Identify which cell holds the provided text, then report its (X, Y) central coordinate. 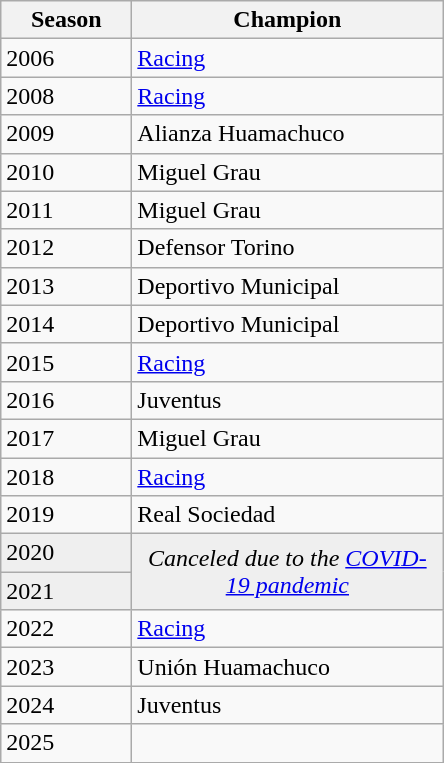
2024 (66, 705)
Alianza Huamachuco (288, 134)
2021 (66, 591)
2025 (66, 743)
2017 (66, 438)
Champion (288, 20)
2023 (66, 667)
2022 (66, 629)
Unión Huamachuco (288, 667)
2015 (66, 362)
2012 (66, 248)
2006 (66, 58)
2018 (66, 477)
Season (66, 20)
2016 (66, 400)
2011 (66, 210)
2010 (66, 172)
Defensor Torino (288, 248)
2020 (66, 553)
2008 (66, 96)
2009 (66, 134)
2014 (66, 324)
2019 (66, 515)
Real Sociedad (288, 515)
Canceled due to the COVID-19 pandemic (288, 572)
2013 (66, 286)
